Locate the cell with the specified text and output its (x, y) center coordinate. 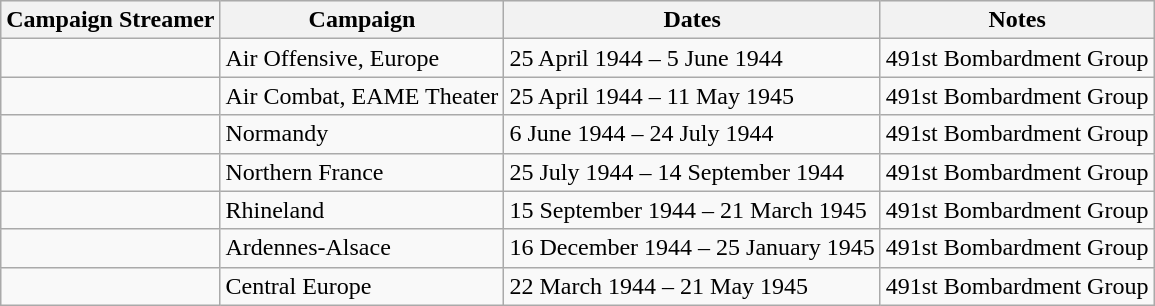
Rhineland (362, 210)
16 December 1944 – 25 January 1945 (692, 248)
Campaign Streamer (110, 20)
Central Europe (362, 286)
25 April 1944 – 5 June 1944 (692, 58)
Northern France (362, 172)
Ardennes-Alsace (362, 248)
25 April 1944 – 11 May 1945 (692, 96)
15 September 1944 – 21 March 1945 (692, 210)
25 July 1944 – 14 September 1944 (692, 172)
6 June 1944 – 24 July 1944 (692, 134)
Air Combat, EAME Theater (362, 96)
Dates (692, 20)
Normandy (362, 134)
22 March 1944 – 21 May 1945 (692, 286)
Air Offensive, Europe (362, 58)
Campaign (362, 20)
Notes (1017, 20)
